Search for the cell housing the specified text and yield its [x, y] center coordinate. 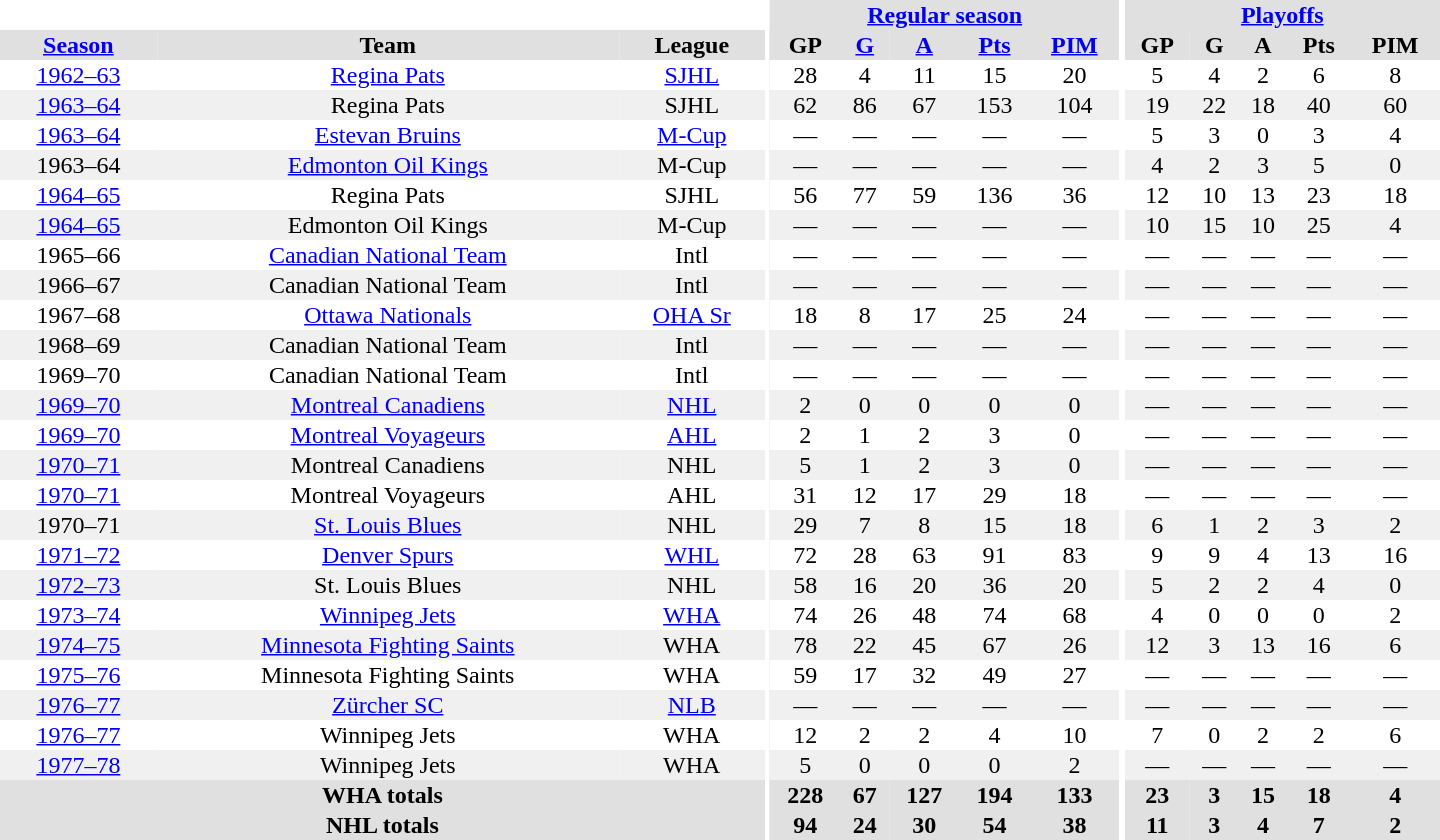
Team [388, 45]
19 [1158, 105]
45 [924, 645]
58 [805, 585]
1977–78 [78, 765]
228 [805, 795]
62 [805, 105]
40 [1318, 105]
1971–72 [78, 555]
31 [805, 495]
133 [1074, 795]
63 [924, 555]
194 [994, 795]
77 [864, 195]
WHL [692, 555]
1965–66 [78, 255]
1974–75 [78, 645]
OHA Sr [692, 315]
Zürcher SC [388, 705]
NHL totals [382, 825]
NLB [692, 705]
Estevan Bruins [388, 135]
30 [924, 825]
WHA totals [382, 795]
Ottawa Nationals [388, 315]
91 [994, 555]
94 [805, 825]
1967–68 [78, 315]
1975–76 [78, 675]
1968–69 [78, 345]
1973–74 [78, 615]
1966–67 [78, 285]
Season [78, 45]
38 [1074, 825]
1972–73 [78, 585]
32 [924, 675]
56 [805, 195]
49 [994, 675]
86 [864, 105]
127 [924, 795]
Regular season [944, 15]
1962–63 [78, 75]
78 [805, 645]
83 [1074, 555]
104 [1074, 105]
League [692, 45]
27 [1074, 675]
136 [994, 195]
72 [805, 555]
54 [994, 825]
153 [994, 105]
Playoffs [1282, 15]
68 [1074, 615]
Denver Spurs [388, 555]
60 [1395, 105]
48 [924, 615]
